Find where the given text appears and provide that cell's center as [x, y] coordinate. 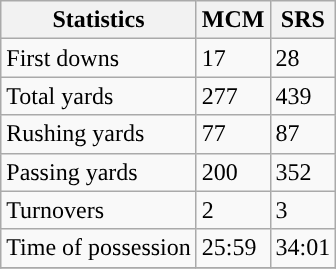
77 [233, 134]
2 [233, 210]
87 [303, 134]
277 [233, 96]
28 [303, 58]
Passing yards [99, 172]
200 [233, 172]
MCM [233, 20]
34:01 [303, 248]
Statistics [99, 20]
Rushing yards [99, 134]
17 [233, 58]
SRS [303, 20]
Time of possession [99, 248]
25:59 [233, 248]
First downs [99, 58]
352 [303, 172]
3 [303, 210]
439 [303, 96]
Turnovers [99, 210]
Total yards [99, 96]
